Extract the (X, Y) coordinate from the center of the cell holding the provided text.  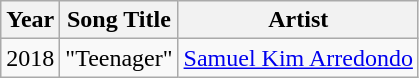
2018 (30, 58)
Song Title (119, 20)
Year (30, 20)
Artist (298, 20)
"Teenager" (119, 58)
Samuel Kim Arredondo (298, 58)
